Find where the given text appears and provide that cell's center as (X, Y) coordinate. 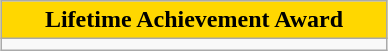
Lifetime Achievement Award (194, 20)
